Output the (x, y) coordinate of the center of the cell containing the given text.  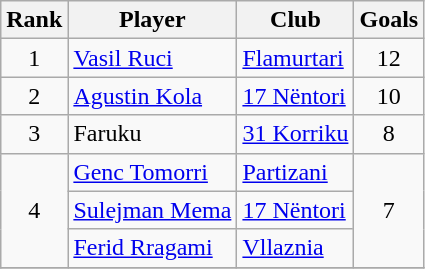
Vasil Ruci (152, 58)
Partizani (296, 172)
Goals (389, 20)
Faruku (152, 134)
12 (389, 58)
Player (152, 20)
3 (34, 134)
4 (34, 210)
2 (34, 96)
Rank (34, 20)
7 (389, 210)
10 (389, 96)
Club (296, 20)
Genc Tomorri (152, 172)
1 (34, 58)
31 Korriku (296, 134)
Sulejman Mema (152, 210)
Flamurtari (296, 58)
Vllaznia (296, 248)
8 (389, 134)
Agustin Kola (152, 96)
Ferid Rragami (152, 248)
